Scan for the cell matching the given text and deliver its (x, y) coordinate at center. 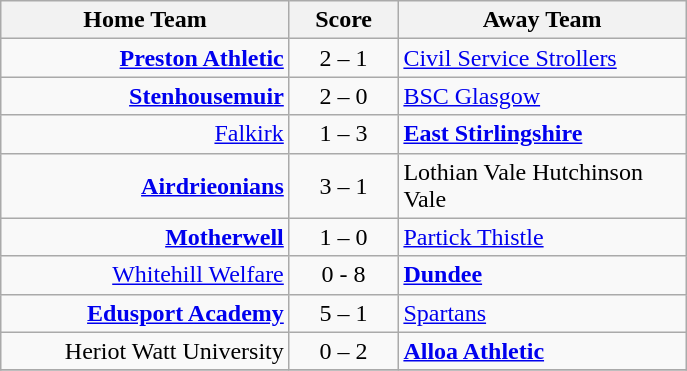
Whitehill Welfare (146, 275)
Spartans (542, 313)
BSC Glasgow (542, 96)
3 – 1 (344, 186)
Home Team (146, 20)
0 – 2 (344, 351)
Alloa Athletic (542, 351)
1 – 3 (344, 134)
Heriot Watt University (146, 351)
Lothian Vale Hutchinson Vale (542, 186)
Stenhousemuir (146, 96)
Civil Service Strollers (542, 58)
5 – 1 (344, 313)
0 - 8 (344, 275)
Falkirk (146, 134)
Away Team (542, 20)
Preston Athletic (146, 58)
1 – 0 (344, 237)
Edusport Academy (146, 313)
Score (344, 20)
Dundee (542, 275)
East Stirlingshire (542, 134)
Partick Thistle (542, 237)
2 – 0 (344, 96)
Motherwell (146, 237)
Airdrieonians (146, 186)
2 – 1 (344, 58)
